Capture the cell that displays the provided text and extract its (X, Y) central coordinate. 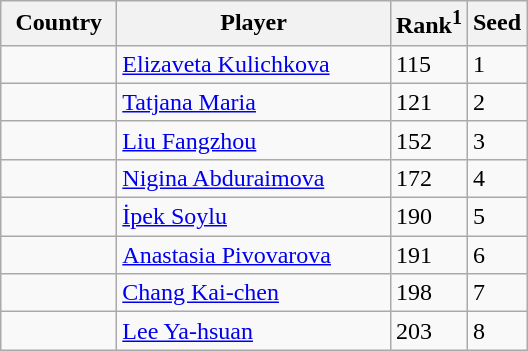
198 (428, 293)
Tatjana Maria (254, 102)
7 (496, 293)
Seed (496, 24)
Chang Kai-chen (254, 293)
3 (496, 140)
4 (496, 178)
8 (496, 331)
Country (59, 24)
Elizaveta Kulichkova (254, 64)
İpek Soylu (254, 217)
152 (428, 140)
115 (428, 64)
191 (428, 255)
Nigina Abduraimova (254, 178)
5 (496, 217)
Player (254, 24)
1 (496, 64)
Liu Fangzhou (254, 140)
6 (496, 255)
172 (428, 178)
Lee Ya-hsuan (254, 331)
Rank1 (428, 24)
203 (428, 331)
Anastasia Pivovarova (254, 255)
2 (496, 102)
121 (428, 102)
190 (428, 217)
